Locate the cell with the specified text and output its [x, y] center coordinate. 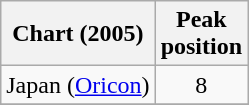
Japan (Oricon) [78, 85]
Peakposition [201, 34]
Chart (2005) [78, 34]
8 [201, 85]
